Output the (x, y) coordinate of the center of the cell containing the given text.  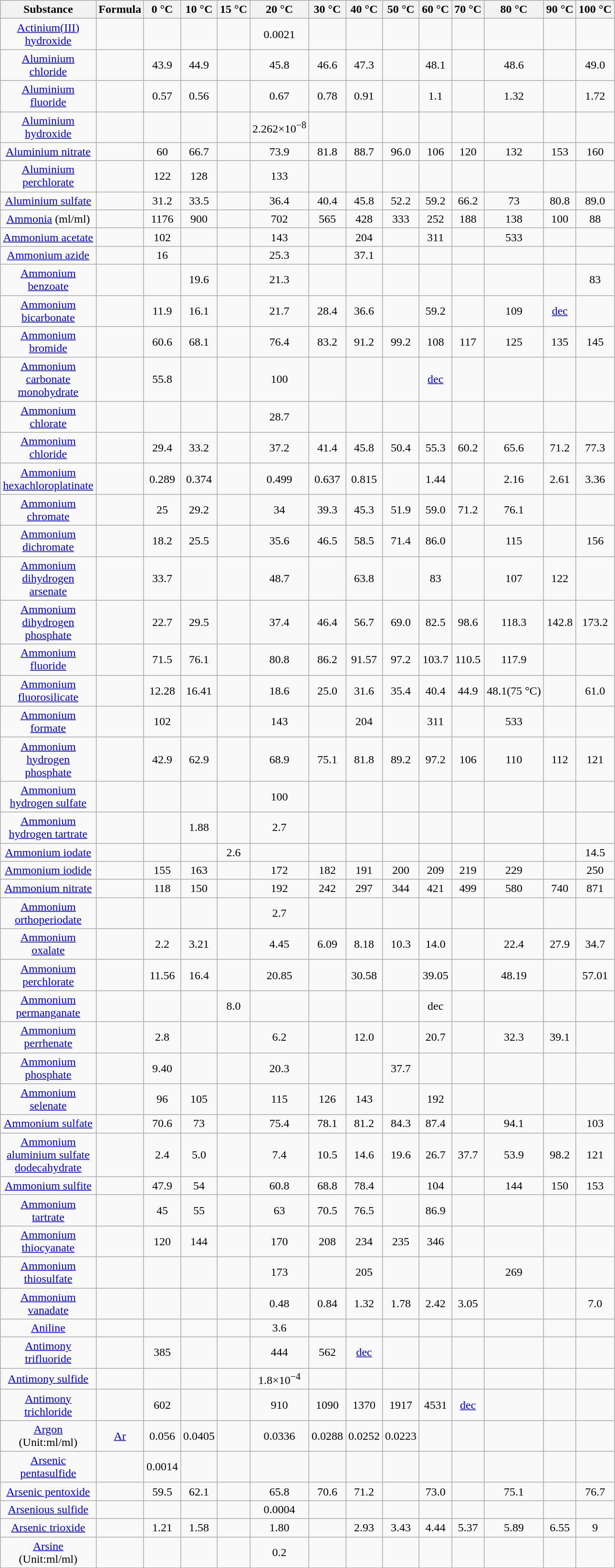
Ammonium acetate (48, 237)
444 (280, 1353)
0.0405 (199, 1436)
60.8 (280, 1186)
1.44 (436, 479)
242 (327, 889)
0.637 (327, 479)
73.9 (280, 152)
297 (365, 889)
2.4 (162, 1155)
84.3 (401, 1124)
53.9 (514, 1155)
37.4 (280, 622)
11.56 (162, 975)
47.9 (162, 1186)
269 (514, 1272)
73.0 (436, 1491)
51.9 (401, 510)
Ammonium thiosulfate (48, 1272)
6.09 (327, 944)
2.262×10−8 (280, 127)
Substance (48, 10)
65.6 (514, 448)
81.2 (365, 1124)
118.3 (514, 622)
602 (162, 1404)
18.6 (280, 690)
1.1 (436, 96)
103.7 (436, 660)
56.7 (365, 622)
145 (595, 342)
Ar (120, 1436)
66.2 (468, 201)
16 (162, 255)
740 (560, 889)
25.3 (280, 255)
Antimony trifluoride (48, 1353)
173 (280, 1272)
0.78 (327, 96)
Actinium(III) hydroxide (48, 34)
Aluminium fluoride (48, 96)
Ammonium fluorosilicate (48, 690)
125 (514, 342)
71.5 (162, 660)
Ammonium dihydrogen phosphate (48, 622)
89.0 (595, 201)
48.6 (514, 65)
1.21 (162, 1528)
45 (162, 1210)
36.4 (280, 201)
172 (280, 871)
428 (365, 219)
133 (280, 176)
Ammonium hydrogen phosphate (48, 759)
35.4 (401, 690)
105 (199, 1099)
188 (468, 219)
Ammonium hexachloroplatinate (48, 479)
75.4 (280, 1124)
69.0 (401, 622)
385 (162, 1353)
88.7 (365, 152)
Aluminium chloride (48, 65)
59.0 (436, 510)
0.0021 (280, 34)
45.3 (365, 510)
31.6 (365, 690)
49.0 (595, 65)
65.8 (280, 1491)
200 (401, 871)
76.5 (365, 1210)
Ammonium perrhenate (48, 1037)
Aluminium hydroxide (48, 127)
60 (162, 152)
1917 (401, 1404)
580 (514, 889)
20.7 (436, 1037)
562 (327, 1353)
18.2 (162, 541)
39.05 (436, 975)
86.2 (327, 660)
1.80 (280, 1528)
60.6 (162, 342)
10 °C (199, 10)
170 (280, 1241)
27.9 (560, 944)
Arsine (Unit:ml/ml) (48, 1552)
Ammonium fluoride (48, 660)
2.61 (560, 479)
Ammonium nitrate (48, 889)
36.6 (365, 311)
138 (514, 219)
0.84 (327, 1303)
32.3 (514, 1037)
128 (199, 176)
Ammonium chlorate (48, 417)
16.41 (199, 690)
10.3 (401, 944)
871 (595, 889)
Ammonium bicarbonate (48, 311)
Aluminium perchlorate (48, 176)
91.57 (365, 660)
12.28 (162, 690)
173.2 (595, 622)
14.5 (595, 852)
78.1 (327, 1124)
Arsenic pentoxide (48, 1491)
14.0 (436, 944)
Ammonium sulfite (48, 1186)
48.19 (514, 975)
Antimony sulfide (48, 1379)
421 (436, 889)
0.0252 (365, 1436)
6.55 (560, 1528)
229 (514, 871)
219 (468, 871)
7.0 (595, 1303)
77.3 (595, 448)
71.4 (401, 541)
35.6 (280, 541)
0.0014 (162, 1466)
Ammonium bromide (48, 342)
28.7 (280, 417)
0.0004 (280, 1509)
30 °C (327, 10)
333 (401, 219)
182 (327, 871)
8.0 (234, 1006)
Argon (Unit:ml/ml) (48, 1436)
Ammonium iodate (48, 852)
63.8 (365, 578)
68.1 (199, 342)
160 (595, 152)
52.2 (401, 201)
48.7 (280, 578)
Ammonium oxalate (48, 944)
61.0 (595, 690)
55.3 (436, 448)
0.499 (280, 479)
20 °C (280, 10)
96 (162, 1099)
205 (365, 1272)
59.5 (162, 1491)
57.01 (595, 975)
43.9 (162, 65)
3.43 (401, 1528)
4.44 (436, 1528)
Ammonium benzoate (48, 279)
Ammonium phosphate (48, 1068)
1176 (162, 219)
63 (280, 1210)
209 (436, 871)
40 °C (365, 10)
156 (595, 541)
5.0 (199, 1155)
54 (199, 1186)
15 °C (234, 10)
16.1 (199, 311)
21.7 (280, 311)
33.7 (162, 578)
68.9 (280, 759)
96.0 (401, 152)
126 (327, 1099)
252 (436, 219)
0.056 (162, 1436)
98.6 (468, 622)
Aluminium nitrate (48, 152)
135 (560, 342)
Antimony trichloride (48, 1404)
900 (199, 219)
702 (280, 219)
1.8×10−4 (280, 1379)
34 (280, 510)
88 (595, 219)
1.72 (595, 96)
11.9 (162, 311)
90 °C (560, 10)
0.67 (280, 96)
20.3 (280, 1068)
33.2 (199, 448)
Ammonium hydrogen sulfate (48, 796)
25.0 (327, 690)
Aluminium sulfate (48, 201)
191 (365, 871)
9 (595, 1528)
70 °C (468, 10)
1.88 (199, 828)
83.2 (327, 342)
29.2 (199, 510)
118 (162, 889)
Ammonium dihydrogen arsenate (48, 578)
12.0 (365, 1037)
1.58 (199, 1528)
37.1 (365, 255)
0.48 (280, 1303)
91.2 (365, 342)
235 (401, 1241)
Ammonium tartrate (48, 1210)
Ammonium aluminium sulfate dodecahydrate (48, 1155)
87.4 (436, 1124)
Arsenic pentasulfide (48, 1466)
31.2 (162, 201)
Ammonium orthoperiodate (48, 913)
98.2 (560, 1155)
30.58 (365, 975)
28.4 (327, 311)
22.4 (514, 944)
0.57 (162, 96)
48.1 (436, 65)
234 (365, 1241)
0.289 (162, 479)
6.2 (280, 1037)
0.56 (199, 96)
21.3 (280, 279)
29.4 (162, 448)
155 (162, 871)
Ammonium sulfate (48, 1124)
37.2 (280, 448)
103 (595, 1124)
5.37 (468, 1528)
Ammonium chromate (48, 510)
0.815 (365, 479)
107 (514, 578)
0.0288 (327, 1436)
86.9 (436, 1210)
41.4 (327, 448)
70.5 (327, 1210)
0.0223 (401, 1436)
99.2 (401, 342)
109 (514, 311)
Arsenic trioxide (48, 1528)
163 (199, 871)
20.85 (280, 975)
Ammonium hydrogen tartrate (48, 828)
5.89 (514, 1528)
0.2 (280, 1552)
8.18 (365, 944)
Ammonium carbonate monohydrate (48, 379)
76.7 (595, 1491)
2.6 (234, 852)
22.7 (162, 622)
66.7 (199, 152)
2.93 (365, 1528)
117.9 (514, 660)
2.2 (162, 944)
1.78 (401, 1303)
344 (401, 889)
910 (280, 1404)
Arsenious sulfide (48, 1509)
Ammonium dichromate (48, 541)
Ammonium azide (48, 255)
10.5 (327, 1155)
4531 (436, 1404)
48.1(75 °C) (514, 690)
50 °C (401, 10)
1090 (327, 1404)
14.6 (365, 1155)
7.4 (280, 1155)
60.2 (468, 448)
Ammonium iodide (48, 871)
Ammonium selenate (48, 1099)
Ammonia (ml/ml) (48, 219)
46.5 (327, 541)
89.2 (401, 759)
25 (162, 510)
55.8 (162, 379)
Formula (120, 10)
Ammonium vanadate (48, 1303)
2.16 (514, 479)
110.5 (468, 660)
4.45 (280, 944)
Ammonium thiocyanate (48, 1241)
42.9 (162, 759)
47.3 (365, 65)
0.374 (199, 479)
25.5 (199, 541)
3.36 (595, 479)
Ammonium permanganate (48, 1006)
Ammonium chloride (48, 448)
39.3 (327, 510)
3.21 (199, 944)
117 (468, 342)
82.5 (436, 622)
499 (468, 889)
60 °C (436, 10)
2.42 (436, 1303)
104 (436, 1186)
55 (199, 1210)
62.9 (199, 759)
34.7 (595, 944)
Ammonium formate (48, 722)
33.5 (199, 201)
208 (327, 1241)
39.1 (560, 1037)
100 °C (595, 10)
46.4 (327, 622)
2.8 (162, 1037)
58.5 (365, 541)
346 (436, 1241)
78.4 (365, 1186)
3.05 (468, 1303)
29.5 (199, 622)
250 (595, 871)
1370 (365, 1404)
3.6 (280, 1328)
26.7 (436, 1155)
86.0 (436, 541)
80 °C (514, 10)
9.40 (162, 1068)
132 (514, 152)
76.4 (280, 342)
Aniline (48, 1328)
68.8 (327, 1186)
94.1 (514, 1124)
112 (560, 759)
110 (514, 759)
108 (436, 342)
Ammonium perchlorate (48, 975)
16.4 (199, 975)
0.91 (365, 96)
142.8 (560, 622)
565 (327, 219)
62.1 (199, 1491)
46.6 (327, 65)
50.4 (401, 448)
0 °C (162, 10)
0.0336 (280, 1436)
